Return (X, Y) of the center of cell containing provided text 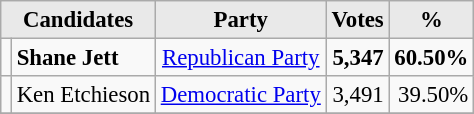
Candidates (78, 20)
39.50% (432, 95)
3,491 (358, 95)
60.50% (432, 58)
Democratic Party (240, 95)
Party (240, 20)
% (432, 20)
Ken Etchieson (83, 95)
5,347 (358, 58)
Republican Party (240, 58)
Shane Jett (83, 58)
Votes (358, 20)
